Return the [x, y] coordinate for the center point of the cell that contains the specified text.  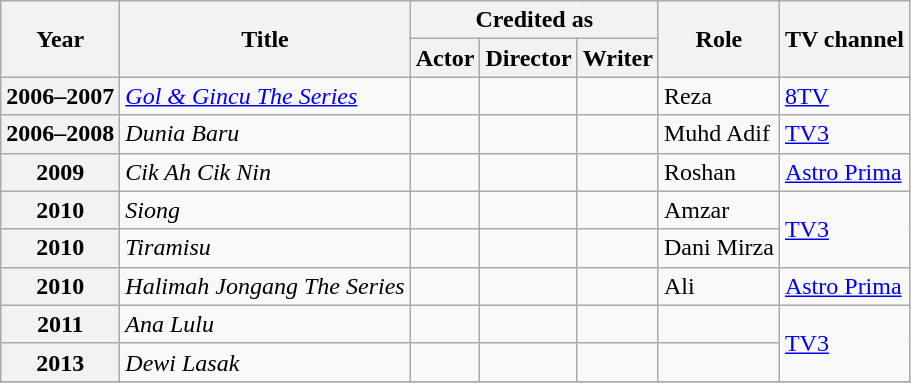
Director [528, 58]
2006–2007 [60, 96]
Halimah Jongang The Series [265, 286]
2013 [60, 362]
Roshan [718, 172]
Cik Ah Cik Nin [265, 172]
Credited as [534, 20]
2009 [60, 172]
Dewi Lasak [265, 362]
Reza [718, 96]
TV channel [844, 39]
2006–2008 [60, 134]
Writer [618, 58]
Actor [445, 58]
Siong [265, 210]
Dani Mirza [718, 248]
Tiramisu [265, 248]
Ana Lulu [265, 324]
Gol & Gincu The Series [265, 96]
Ali [718, 286]
2011 [60, 324]
Amzar [718, 210]
8TV [844, 96]
Year [60, 39]
Muhd Adif [718, 134]
Title [265, 39]
Dunia Baru [265, 134]
Role [718, 39]
